Identify which cell holds the provided text, then report its (X, Y) central coordinate. 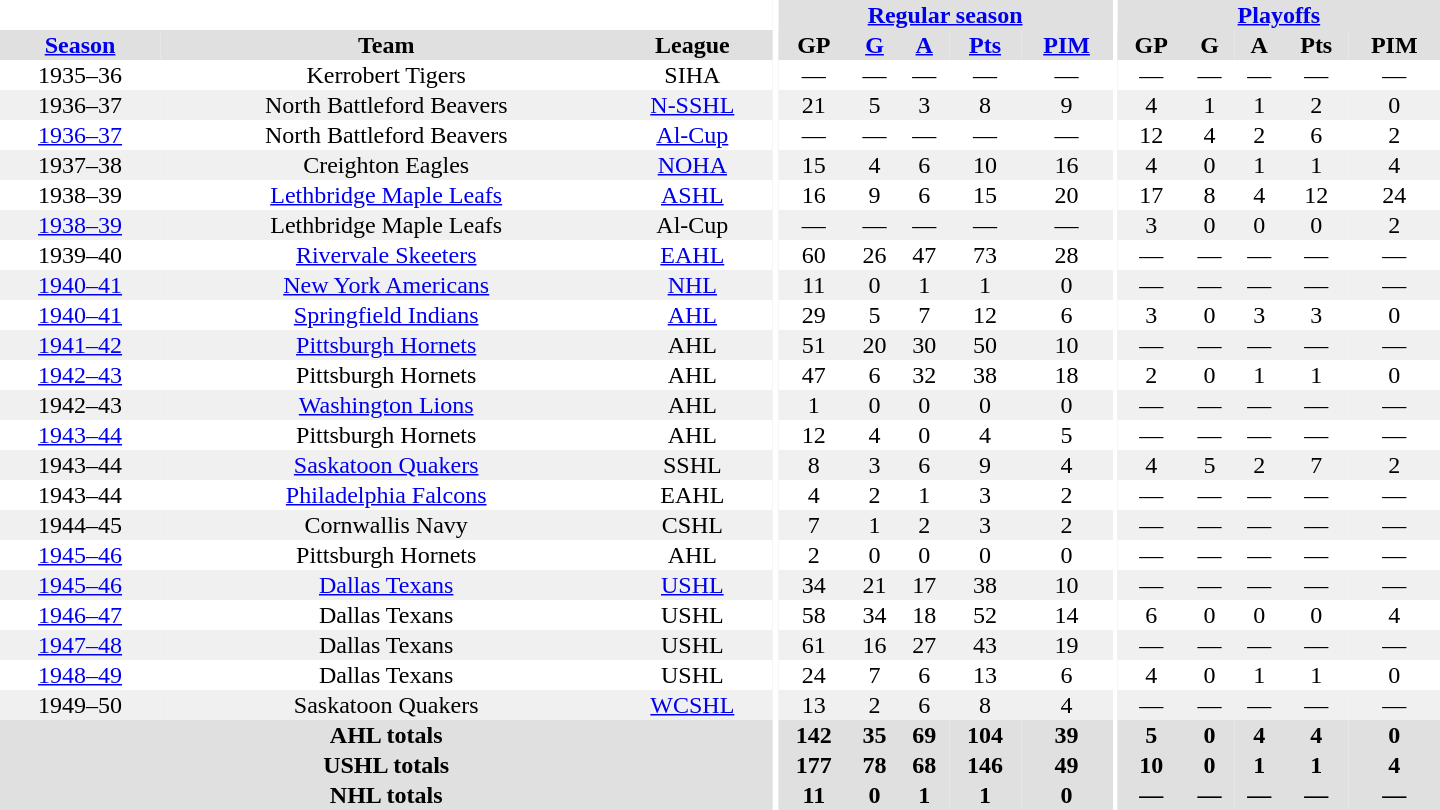
68 (924, 765)
60 (814, 255)
Playoffs (1279, 15)
Philadelphia Falcons (386, 495)
49 (1066, 765)
14 (1066, 615)
52 (985, 615)
CSHL (692, 525)
WCSHL (692, 705)
Creighton Eagles (386, 165)
N-SSHL (692, 105)
39 (1066, 735)
1939–40 (80, 255)
NOHA (692, 165)
35 (875, 735)
NHL totals (386, 795)
28 (1066, 255)
58 (814, 615)
Rivervale Skeeters (386, 255)
29 (814, 315)
1941–42 (80, 345)
32 (924, 375)
USHL totals (386, 765)
27 (924, 645)
Cornwallis Navy (386, 525)
League (692, 45)
26 (875, 255)
1949–50 (80, 705)
51 (814, 345)
Washington Lions (386, 405)
50 (985, 345)
73 (985, 255)
43 (985, 645)
1935–36 (80, 75)
Springfield Indians (386, 315)
Kerrobert Tigers (386, 75)
Team (386, 45)
1947–48 (80, 645)
1944–45 (80, 525)
Season (80, 45)
1937–38 (80, 165)
SIHA (692, 75)
177 (814, 765)
19 (1066, 645)
61 (814, 645)
30 (924, 345)
142 (814, 735)
78 (875, 765)
1946–47 (80, 615)
ASHL (692, 195)
104 (985, 735)
69 (924, 735)
NHL (692, 285)
AHL totals (386, 735)
Regular season (945, 15)
146 (985, 765)
1948–49 (80, 675)
SSHL (692, 465)
New York Americans (386, 285)
